For the text-containing cell, return its midpoint in [x, y] coordinate format. 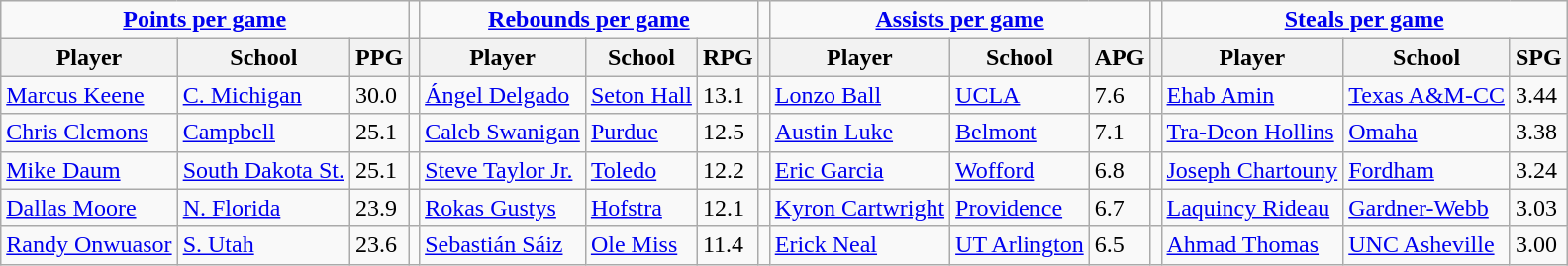
UNC Asheville [1427, 245]
Ángel Delgado [503, 95]
Eric Garcia [859, 170]
Campbell [263, 133]
Ole Miss [641, 245]
Steals per game [1364, 20]
Joseph Chartouny [1252, 170]
Marcus Keene [89, 95]
6.7 [1120, 208]
3.38 [1538, 133]
3.03 [1538, 208]
C. Michigan [263, 95]
7.6 [1120, 95]
N. Florida [263, 208]
Caleb Swanigan [503, 133]
Hofstra [641, 208]
Ehab Amin [1252, 95]
Belmont [1020, 133]
Steve Taylor Jr. [503, 170]
Wofford [1020, 170]
Mike Daum [89, 170]
Omaha [1427, 133]
Seton Hall [641, 95]
6.8 [1120, 170]
Rebounds per game [589, 20]
Points per game [205, 20]
Purdue [641, 133]
UT Arlington [1020, 245]
Tra-Deon Hollins [1252, 133]
Austin Luke [859, 133]
Randy Onwuasor [89, 245]
APG [1120, 57]
RPG [728, 57]
Assists per game [960, 20]
11.4 [728, 245]
3.24 [1538, 170]
23.9 [380, 208]
SPG [1538, 57]
6.5 [1120, 245]
23.6 [380, 245]
13.1 [728, 95]
Gardner-Webb [1427, 208]
Kyron Cartwright [859, 208]
Laquincy Rideau [1252, 208]
Texas A&M-CC [1427, 95]
Rokas Gustys [503, 208]
Fordham [1427, 170]
12.5 [728, 133]
Providence [1020, 208]
Chris Clemons [89, 133]
12.1 [728, 208]
S. Utah [263, 245]
Dallas Moore [89, 208]
Lonzo Ball [859, 95]
7.1 [1120, 133]
30.0 [380, 95]
Sebastián Sáiz [503, 245]
Toledo [641, 170]
PPG [380, 57]
UCLA [1020, 95]
Ahmad Thomas [1252, 245]
3.00 [1538, 245]
3.44 [1538, 95]
South Dakota St. [263, 170]
12.2 [728, 170]
Erick Neal [859, 245]
